From the cell containing the given text, extract its center point as (x, y) coordinate. 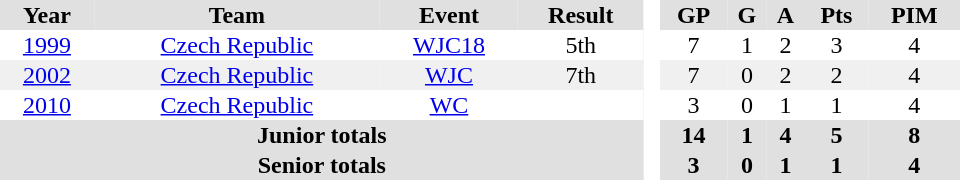
5 (836, 135)
Result (581, 15)
GP (694, 15)
2002 (47, 75)
Event (449, 15)
14 (694, 135)
Team (237, 15)
2010 (47, 105)
7th (581, 75)
Year (47, 15)
PIM (914, 15)
WC (449, 105)
8 (914, 135)
Senior totals (322, 165)
WJC18 (449, 45)
G (747, 15)
5th (581, 45)
Pts (836, 15)
WJC (449, 75)
A (786, 15)
Junior totals (322, 135)
1999 (47, 45)
